Locate the cell with the specified text and output its [X, Y] center coordinate. 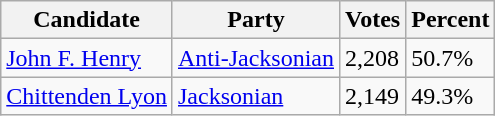
Chittenden Lyon [87, 96]
John F. Henry [87, 58]
Candidate [87, 20]
Party [256, 20]
49.3% [450, 96]
Votes [373, 20]
50.7% [450, 58]
Anti-Jacksonian [256, 58]
Jacksonian [256, 96]
2,208 [373, 58]
Percent [450, 20]
2,149 [373, 96]
